From the cell containing the given text, extract its center point as [x, y] coordinate. 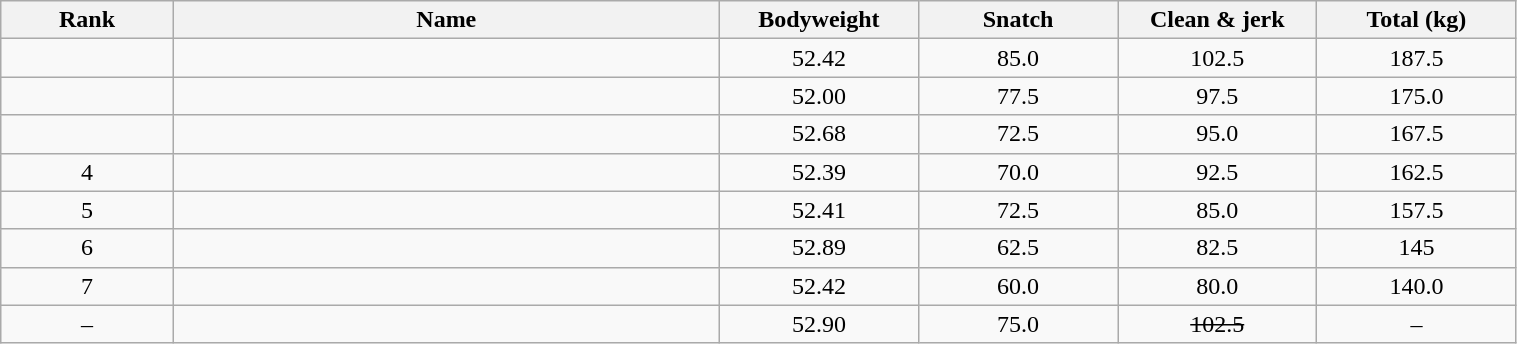
62.5 [1018, 248]
5 [87, 210]
52.39 [818, 172]
175.0 [1416, 96]
95.0 [1218, 134]
75.0 [1018, 324]
Rank [87, 20]
Total (kg) [1416, 20]
52.89 [818, 248]
Bodyweight [818, 20]
70.0 [1018, 172]
4 [87, 172]
82.5 [1218, 248]
145 [1416, 248]
92.5 [1218, 172]
162.5 [1416, 172]
187.5 [1416, 58]
7 [87, 286]
Snatch [1018, 20]
60.0 [1018, 286]
167.5 [1416, 134]
140.0 [1416, 286]
77.5 [1018, 96]
Clean & jerk [1218, 20]
6 [87, 248]
52.90 [818, 324]
97.5 [1218, 96]
157.5 [1416, 210]
Name [446, 20]
80.0 [1218, 286]
52.68 [818, 134]
52.00 [818, 96]
52.41 [818, 210]
